Detect which cell encompasses the target text, then output its [X, Y] center coordinate. 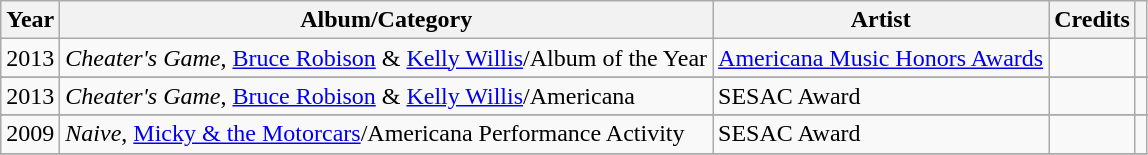
Album/Category [386, 20]
Credits [1092, 20]
Naive, Micky & the Motorcars/Americana Performance Activity [386, 134]
Cheater's Game, Bruce Robison & Kelly Willis/Album of the Year [386, 58]
Americana Music Honors Awards [881, 58]
2009 [30, 134]
Year [30, 20]
Cheater's Game, Bruce Robison & Kelly Willis/Americana [386, 96]
Artist [881, 20]
